Search for the cell housing the specified text and yield its (x, y) center coordinate. 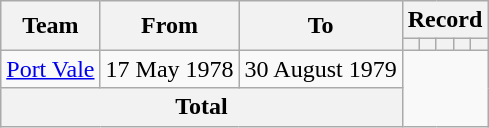
To (320, 26)
30 August 1979 (320, 69)
Port Vale (50, 69)
Record (445, 20)
From (170, 26)
Total (202, 107)
17 May 1978 (170, 69)
Team (50, 26)
